From the cell containing the given text, extract its center point as [X, Y] coordinate. 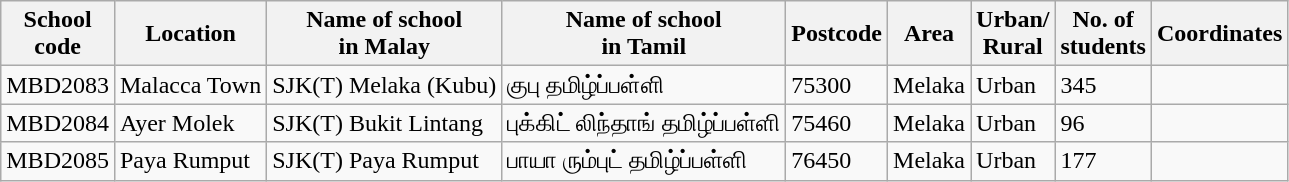
SJK(T) Paya Rumput [384, 161]
Coordinates [1219, 34]
பாயா ரும்புட் தமிழ்ப்பள்ளி [644, 161]
குபு தமிழ்ப்பள்ளி [644, 85]
புக்கிட் லிந்தாங் தமிழ்ப்பள்ளி [644, 123]
SJK(T) Bukit Lintang [384, 123]
75300 [837, 85]
Ayer Molek [190, 123]
Name of schoolin Tamil [644, 34]
Schoolcode [58, 34]
75460 [837, 123]
Location [190, 34]
177 [1103, 161]
96 [1103, 123]
MBD2083 [58, 85]
Area [930, 34]
MBD2084 [58, 123]
Malacca Town [190, 85]
Name of schoolin Malay [384, 34]
Paya Rumput [190, 161]
Postcode [837, 34]
SJK(T) Melaka (Kubu) [384, 85]
No. ofstudents [1103, 34]
345 [1103, 85]
Urban/Rural [1013, 34]
MBD2085 [58, 161]
76450 [837, 161]
